Provide the (x, y) coordinate of the cell's center where the given text is located.  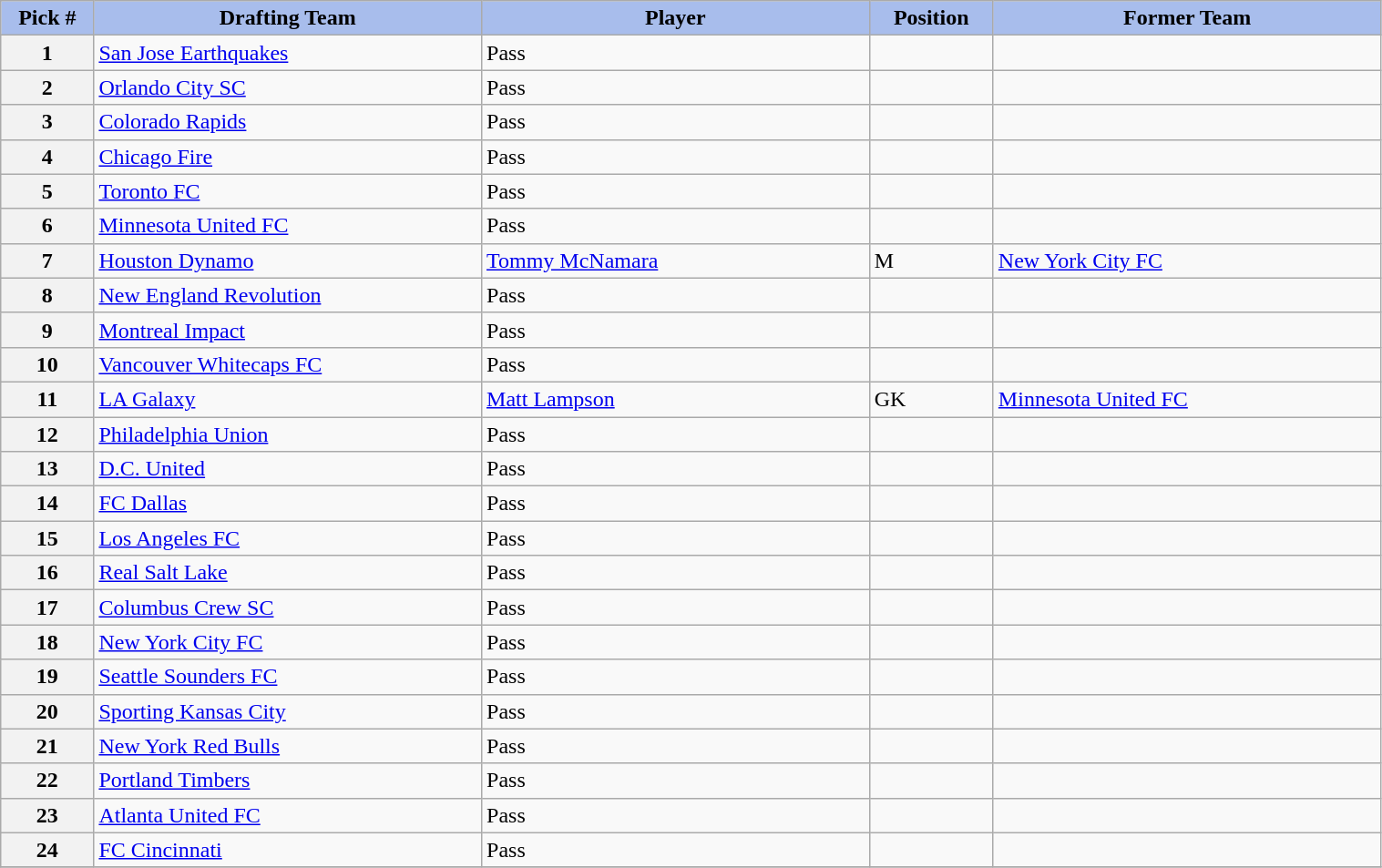
New England Revolution (288, 295)
GK (931, 399)
20 (47, 711)
18 (47, 642)
Colorado Rapids (288, 122)
23 (47, 815)
10 (47, 364)
17 (47, 608)
2 (47, 87)
Player (676, 18)
Chicago Fire (288, 157)
13 (47, 469)
Pick # (47, 18)
6 (47, 226)
Houston Dynamo (288, 260)
Atlanta United FC (288, 815)
24 (47, 850)
LA Galaxy (288, 399)
22 (47, 781)
Los Angeles FC (288, 538)
9 (47, 330)
4 (47, 157)
Seattle Sounders FC (288, 677)
Columbus Crew SC (288, 608)
M (931, 260)
Drafting Team (288, 18)
Matt Lampson (676, 399)
7 (47, 260)
Former Team (1187, 18)
Toronto FC (288, 191)
Philadelphia Union (288, 434)
14 (47, 504)
8 (47, 295)
New York Red Bulls (288, 746)
San Jose Earthquakes (288, 53)
FC Cincinnati (288, 850)
Sporting Kansas City (288, 711)
19 (47, 677)
3 (47, 122)
FC Dallas (288, 504)
5 (47, 191)
D.C. United (288, 469)
11 (47, 399)
16 (47, 573)
21 (47, 746)
Montreal Impact (288, 330)
Real Salt Lake (288, 573)
Vancouver Whitecaps FC (288, 364)
1 (47, 53)
Orlando City SC (288, 87)
Position (931, 18)
12 (47, 434)
Portland Timbers (288, 781)
15 (47, 538)
Tommy McNamara (676, 260)
